Pinpoint the cell where the given text exists, returning its [X, Y] midpoint coordinate. 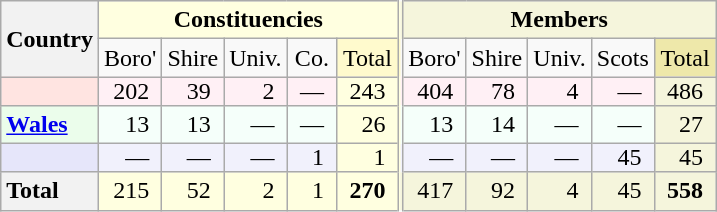
Scots [622, 58]
Members [558, 20]
92 [497, 191]
78 [497, 91]
202 [130, 91]
52 [193, 191]
486 [685, 91]
14 [497, 124]
215 [130, 191]
417 [433, 191]
404 [433, 91]
26 [369, 124]
27 [685, 124]
270 [369, 191]
39 [193, 91]
Co. [312, 58]
243 [369, 91]
Country [50, 39]
Constituencies [249, 20]
558 [685, 191]
Wales [50, 124]
